From the cell containing the given text, extract its center point as [X, Y] coordinate. 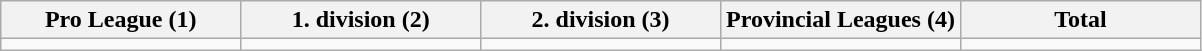
Total [1080, 20]
1. division (2) [361, 20]
Provincial Leagues (4) [841, 20]
2. division (3) [601, 20]
Pro League (1) [121, 20]
